Output the [X, Y] coordinate of the center of the cell containing the given text.  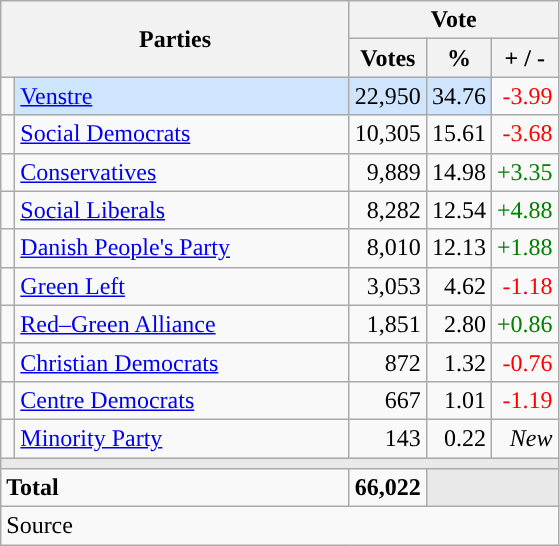
872 [388, 362]
1.01 [458, 400]
15.61 [458, 134]
+ / - [524, 58]
-1.19 [524, 400]
Red–Green Alliance [182, 324]
Centre Democrats [182, 400]
0.22 [458, 438]
667 [388, 400]
Christian Democrats [182, 362]
8,010 [388, 248]
Danish People's Party [182, 248]
34.76 [458, 96]
% [458, 58]
Minority Party [182, 438]
-3.68 [524, 134]
+0.86 [524, 324]
New [524, 438]
66,022 [388, 488]
-3.99 [524, 96]
1.32 [458, 362]
+3.35 [524, 172]
Vote [454, 20]
12.54 [458, 210]
Venstre [182, 96]
Total [176, 488]
3,053 [388, 286]
1,851 [388, 324]
Source [280, 526]
4.62 [458, 286]
9,889 [388, 172]
10,305 [388, 134]
Green Left [182, 286]
-0.76 [524, 362]
Social Democrats [182, 134]
12.13 [458, 248]
2.80 [458, 324]
Votes [388, 58]
Social Liberals [182, 210]
8,282 [388, 210]
143 [388, 438]
Parties [176, 39]
22,950 [388, 96]
14.98 [458, 172]
-1.18 [524, 286]
Conservatives [182, 172]
+4.88 [524, 210]
+1.88 [524, 248]
